Return (x, y) of the center of cell containing provided text 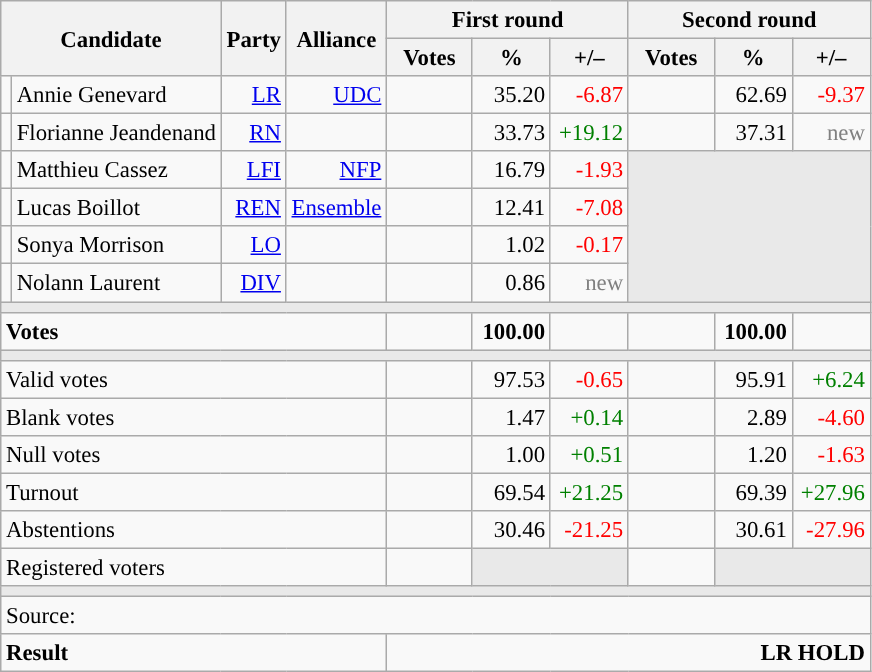
+6.24 (831, 379)
Florianne Jeandenand (116, 133)
Registered voters (194, 567)
-1.93 (589, 170)
1.47 (511, 417)
-0.65 (589, 379)
97.53 (511, 379)
Alliance (336, 38)
-7.08 (589, 208)
12.41 (511, 208)
Source: (436, 616)
First round (508, 20)
DIV (254, 283)
Matthieu Cassez (116, 170)
30.61 (753, 530)
LR HOLD (629, 653)
35.20 (511, 95)
Blank votes (194, 417)
+0.51 (589, 455)
LFI (254, 170)
+21.25 (589, 492)
Party (254, 38)
Null votes (194, 455)
33.73 (511, 133)
RN (254, 133)
16.79 (511, 170)
-4.60 (831, 417)
Annie Genevard (116, 95)
Sonya Morrison (116, 245)
2.89 (753, 417)
95.91 (753, 379)
+27.96 (831, 492)
1.02 (511, 245)
REN (254, 208)
NFP (336, 170)
+0.14 (589, 417)
Ensemble (336, 208)
Nolann Laurent (116, 283)
1.00 (511, 455)
1.20 (753, 455)
-1.63 (831, 455)
-27.96 (831, 530)
30.46 (511, 530)
LO (254, 245)
Second round (749, 20)
LR (254, 95)
Turnout (194, 492)
-21.25 (589, 530)
-0.17 (589, 245)
Lucas Boillot (116, 208)
Abstentions (194, 530)
Candidate (111, 38)
69.39 (753, 492)
+19.12 (589, 133)
-6.87 (589, 95)
UDC (336, 95)
62.69 (753, 95)
0.86 (511, 283)
-9.37 (831, 95)
37.31 (753, 133)
Result (194, 653)
69.54 (511, 492)
Valid votes (194, 379)
